Identify which cell holds the provided text, then report its (X, Y) central coordinate. 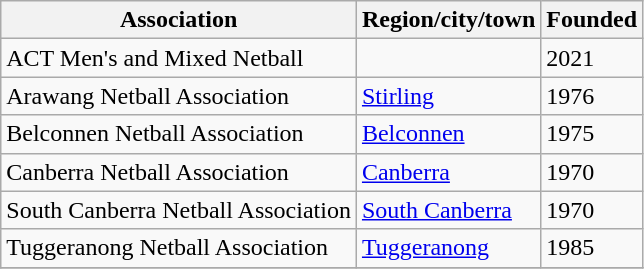
Arawang Netball Association (179, 96)
ACT Men's and Mixed Netball (179, 58)
2021 (592, 58)
1976 (592, 96)
Region/city/town (448, 20)
1985 (592, 248)
Belconnen Netball Association (179, 134)
South Canberra (448, 210)
Canberra Netball Association (179, 172)
Tuggeranong Netball Association (179, 248)
Tuggeranong (448, 248)
South Canberra Netball Association (179, 210)
Canberra (448, 172)
Stirling (448, 96)
Belconnen (448, 134)
Association (179, 20)
1975 (592, 134)
Founded (592, 20)
